Locate the cell with the specified text and output its [X, Y] center coordinate. 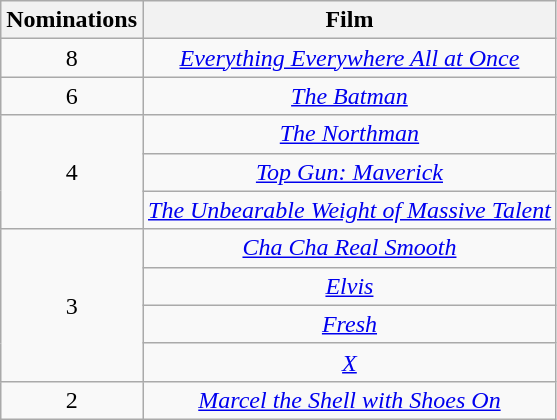
3 [72, 305]
8 [72, 58]
Top Gun: Maverick [349, 172]
4 [72, 172]
6 [72, 96]
Cha Cha Real Smooth [349, 248]
Nominations [72, 20]
2 [72, 400]
Everything Everywhere All at Once [349, 58]
The Northman [349, 134]
Fresh [349, 324]
The Unbearable Weight of Massive Talent [349, 210]
Film [349, 20]
The Batman [349, 96]
X [349, 362]
Elvis [349, 286]
Marcel the Shell with Shoes On [349, 400]
